From the cell containing the given text, extract its center point as [x, y] coordinate. 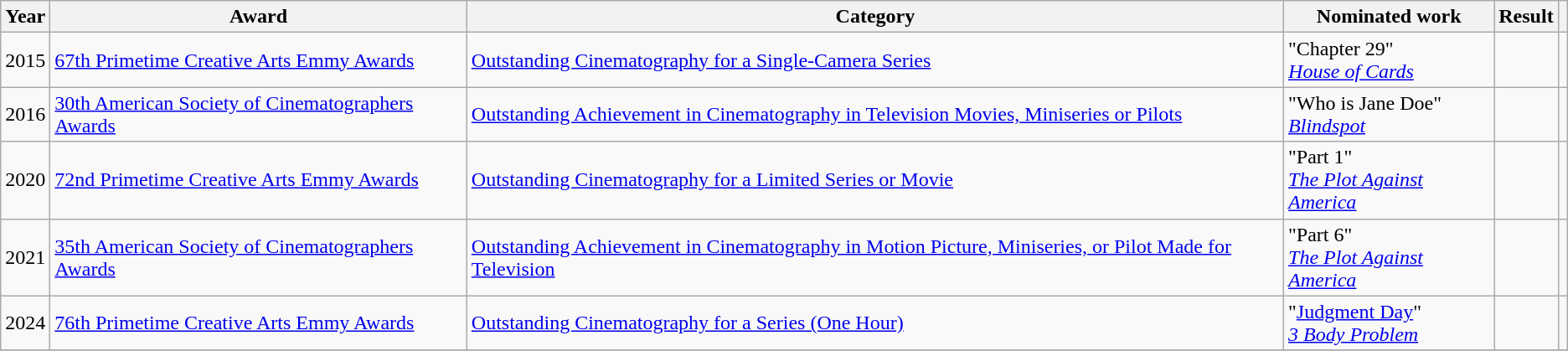
2016 [25, 114]
Result [1526, 17]
"Part 6" The Plot Against America [1389, 257]
2021 [25, 257]
Nominated work [1389, 17]
Category [874, 17]
2020 [25, 180]
"Part 1" The Plot Against America [1389, 180]
"Who is Jane Doe" Blindspot [1389, 114]
30th American Society of Cinematographers Awards [258, 114]
Outstanding Achievement in Cinematography in Television Movies, Miniseries or Pilots [874, 114]
35th American Society of Cinematographers Awards [258, 257]
"Chapter 29" House of Cards [1389, 60]
Outstanding Achievement in Cinematography in Motion Picture, Miniseries, or Pilot Made for Television [874, 257]
2024 [25, 323]
2015 [25, 60]
72nd Primetime Creative Arts Emmy Awards [258, 180]
67th Primetime Creative Arts Emmy Awards [258, 60]
Award [258, 17]
Outstanding Cinematography for a Series (One Hour) [874, 323]
76th Primetime Creative Arts Emmy Awards [258, 323]
Outstanding Cinematography for a Limited Series or Movie [874, 180]
"Judgment Day" 3 Body Problem [1389, 323]
Year [25, 17]
Outstanding Cinematography for a Single-Camera Series [874, 60]
